From the cell containing the given text, extract its center point as [x, y] coordinate. 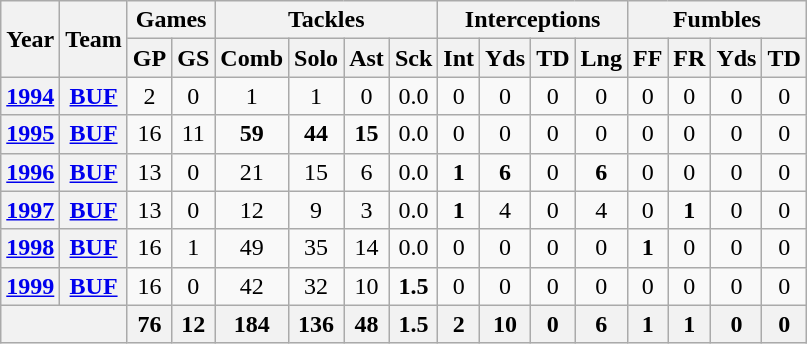
Ast [367, 58]
9 [316, 210]
21 [252, 172]
Lng [601, 58]
1995 [30, 134]
42 [252, 286]
11 [194, 134]
59 [252, 134]
FR [690, 58]
1997 [30, 210]
1996 [30, 172]
32 [316, 286]
Interceptions [533, 20]
Year [30, 39]
Sck [413, 58]
1999 [30, 286]
Tackles [326, 20]
1998 [30, 248]
GS [194, 58]
76 [149, 324]
Comb [252, 58]
44 [316, 134]
136 [316, 324]
GP [149, 58]
1994 [30, 96]
49 [252, 248]
Solo [316, 58]
Int [459, 58]
35 [316, 248]
Games [170, 20]
48 [367, 324]
FF [647, 58]
3 [367, 210]
184 [252, 324]
Fumbles [716, 20]
Team [94, 39]
14 [367, 248]
